Search for the cell housing the specified text and yield its [x, y] center coordinate. 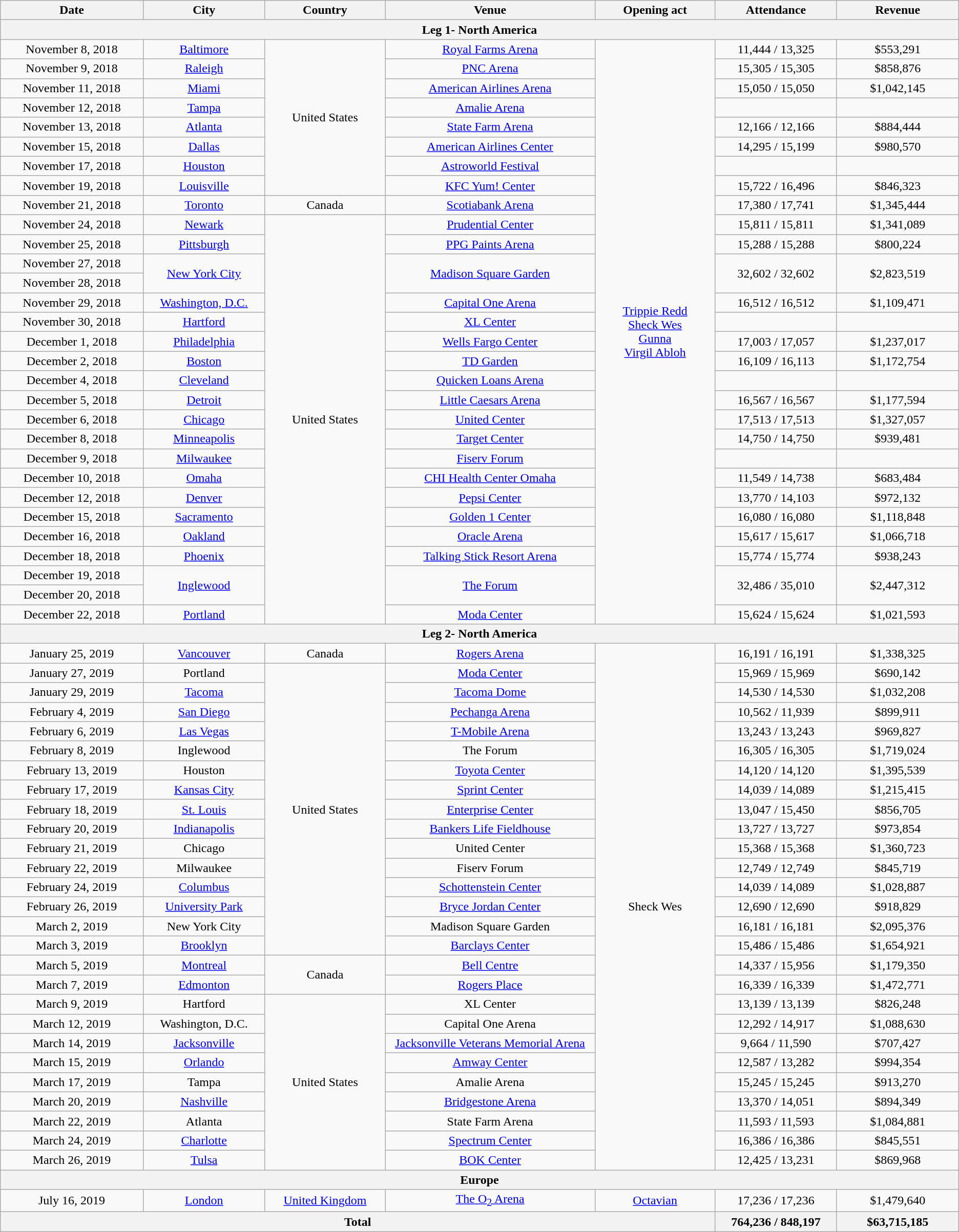
March 5, 2019 [72, 965]
Bryce Jordan Center [490, 907]
$683,484 [898, 478]
$1,109,471 [898, 303]
February 8, 2019 [72, 751]
Newark [204, 224]
Denver [204, 497]
February 6, 2019 [72, 731]
PNC Arena [490, 69]
$1,360,723 [898, 848]
13,770 / 14,103 [776, 497]
Royal Farms Arena [490, 49]
Date [72, 10]
Las Vegas [204, 731]
Pepsi Center [490, 497]
$1,654,921 [898, 946]
$1,066,718 [898, 536]
Jacksonville Veterans Memorial Arena [490, 1043]
KFC Yum! Center [490, 185]
Minneapolis [204, 439]
16,512 / 16,512 [776, 303]
Wells Fargo Center [490, 342]
Bankers Life Fieldhouse [490, 829]
February 20, 2019 [72, 829]
Columbus [204, 887]
Oakland [204, 536]
November 30, 2018 [72, 322]
December 6, 2018 [72, 419]
$2,823,519 [898, 273]
14,530 / 14,530 [776, 692]
November 11, 2018 [72, 88]
November 12, 2018 [72, 108]
Astroworld Festival [490, 166]
March 20, 2019 [72, 1101]
$1,088,630 [898, 1024]
Oracle Arena [490, 536]
$856,705 [898, 809]
10,562 / 11,939 [776, 712]
February 26, 2019 [72, 907]
Rogers Place [490, 985]
Montreal [204, 965]
Amway Center [490, 1063]
12,425 / 13,231 [776, 1160]
Pittsburgh [204, 244]
Prudential Center [490, 224]
March 3, 2019 [72, 946]
$1,179,350 [898, 965]
16,181 / 16,181 [776, 926]
Tacoma Dome [490, 692]
$1,345,444 [898, 205]
Barclays Center [490, 946]
University Park [204, 907]
12,166 / 12,166 [776, 127]
San Diego [204, 712]
$972,132 [898, 497]
Europe [479, 1179]
March 12, 2019 [72, 1024]
Louisville [204, 185]
15,368 / 15,368 [776, 848]
Tacoma [204, 692]
February 24, 2019 [72, 887]
$826,248 [898, 1004]
December 10, 2018 [72, 478]
London [204, 1201]
November 28, 2018 [72, 283]
$2,095,376 [898, 926]
Bridgestone Arena [490, 1101]
Sheck Wes [655, 907]
12,690 / 12,690 [776, 907]
December 5, 2018 [72, 400]
$1,338,325 [898, 653]
Charlotte [204, 1140]
Little Caesars Arena [490, 400]
Orlando [204, 1063]
March 2, 2019 [72, 926]
15,722 / 16,496 [776, 185]
14,337 / 15,956 [776, 965]
$1,177,594 [898, 400]
Indianapolis [204, 829]
City [204, 10]
11,549 / 14,738 [776, 478]
November 8, 2018 [72, 49]
17,003 / 17,057 [776, 342]
15,624 / 15,624 [776, 614]
November 9, 2018 [72, 69]
16,109 / 16,113 [776, 361]
17,513 / 17,513 [776, 419]
Rogers Arena [490, 653]
$858,876 [898, 69]
$894,349 [898, 1101]
December 22, 2018 [72, 614]
13,727 / 13,727 [776, 829]
Leg 1- North America [479, 30]
Jacksonville [204, 1043]
December 12, 2018 [72, 497]
December 1, 2018 [72, 342]
$1,327,057 [898, 419]
Vancouver [204, 653]
Golden 1 Center [490, 517]
Target Center [490, 439]
March 24, 2019 [72, 1140]
15,811 / 15,811 [776, 224]
12,292 / 14,917 [776, 1024]
Schottenstein Center [490, 887]
Enterprise Center [490, 809]
764,236 / 848,197 [776, 1222]
14,750 / 14,750 [776, 439]
November 24, 2018 [72, 224]
32,486 / 35,010 [776, 585]
November 27, 2018 [72, 264]
Spectrum Center [490, 1140]
December 9, 2018 [72, 458]
T-Mobile Arena [490, 731]
15,050 / 15,050 [776, 88]
February 18, 2019 [72, 809]
$1,021,593 [898, 614]
12,749 / 12,749 [776, 868]
$1,395,539 [898, 770]
Total [358, 1222]
Opening act [655, 10]
$913,270 [898, 1082]
Edmonton [204, 985]
$845,719 [898, 868]
$939,481 [898, 439]
32,602 / 32,602 [776, 273]
March 9, 2019 [72, 1004]
$1,042,145 [898, 88]
Quicken Loans Arena [490, 380]
November 15, 2018 [72, 146]
Omaha [204, 478]
Miami [204, 88]
Brooklyn [204, 946]
January 25, 2019 [72, 653]
Kansas City [204, 790]
American Airlines Arena [490, 88]
16,567 / 16,567 [776, 400]
Phoenix [204, 556]
Cleveland [204, 380]
December 19, 2018 [72, 576]
Attendance [776, 10]
Toyota Center [490, 770]
14,295 / 15,199 [776, 146]
$969,827 [898, 731]
Raleigh [204, 69]
March 17, 2019 [72, 1082]
Philadelphia [204, 342]
February 4, 2019 [72, 712]
Revenue [898, 10]
Country [325, 10]
Bell Centre [490, 965]
11,444 / 13,325 [776, 49]
$918,829 [898, 907]
March 26, 2019 [72, 1160]
TD Garden [490, 361]
$1,479,640 [898, 1201]
Scotiabank Arena [490, 205]
July 16, 2019 [72, 1201]
American Airlines Center [490, 146]
December 2, 2018 [72, 361]
March 7, 2019 [72, 985]
$884,444 [898, 127]
Tulsa [204, 1160]
11,593 / 11,593 [776, 1121]
November 29, 2018 [72, 303]
$1,215,415 [898, 790]
March 14, 2019 [72, 1043]
February 22, 2019 [72, 868]
15,617 / 15,617 [776, 536]
$1,084,881 [898, 1121]
16,191 / 16,191 [776, 653]
BOK Center [490, 1160]
November 13, 2018 [72, 127]
$800,224 [898, 244]
$869,968 [898, 1160]
Talking Stick Resort Arena [490, 556]
15,969 / 15,969 [776, 673]
November 25, 2018 [72, 244]
12,587 / 13,282 [776, 1063]
$845,551 [898, 1140]
CHI Health Center Omaha [490, 478]
Pechanga Arena [490, 712]
$690,142 [898, 673]
$1,118,848 [898, 517]
December 15, 2018 [72, 517]
February 17, 2019 [72, 790]
16,080 / 16,080 [776, 517]
15,288 / 15,288 [776, 244]
$980,570 [898, 146]
$1,341,089 [898, 224]
$1,237,017 [898, 342]
PPG Paints Arena [490, 244]
15,245 / 15,245 [776, 1082]
December 20, 2018 [72, 595]
Venue [490, 10]
14,120 / 14,120 [776, 770]
November 21, 2018 [72, 205]
$938,243 [898, 556]
March 22, 2019 [72, 1121]
Leg 2- North America [479, 634]
Dallas [204, 146]
17,380 / 17,741 [776, 205]
February 21, 2019 [72, 848]
$1,472,771 [898, 985]
March 15, 2019 [72, 1063]
15,486 / 15,486 [776, 946]
January 27, 2019 [72, 673]
17,236 / 17,236 [776, 1201]
February 13, 2019 [72, 770]
December 4, 2018 [72, 380]
16,386 / 16,386 [776, 1140]
$1,032,208 [898, 692]
$899,911 [898, 712]
The O2 Arena [490, 1201]
$63,715,185 [898, 1222]
Sprint Center [490, 790]
December 18, 2018 [72, 556]
$973,854 [898, 829]
$707,427 [898, 1043]
16,305 / 16,305 [776, 751]
13,047 / 15,450 [776, 809]
Detroit [204, 400]
13,370 / 14,051 [776, 1101]
Trippie ReddSheck WesGunnaVirgil Abloh [655, 332]
November 19, 2018 [72, 185]
$1,028,887 [898, 887]
$553,291 [898, 49]
January 29, 2019 [72, 692]
Octavian [655, 1201]
St. Louis [204, 809]
15,305 / 15,305 [776, 69]
Baltimore [204, 49]
16,339 / 16,339 [776, 985]
$1,719,024 [898, 751]
13,243 / 13,243 [776, 731]
$994,354 [898, 1063]
Toronto [204, 205]
Sacramento [204, 517]
$2,447,312 [898, 585]
December 16, 2018 [72, 536]
Boston [204, 361]
13,139 / 13,139 [776, 1004]
November 17, 2018 [72, 166]
15,774 / 15,774 [776, 556]
Nashville [204, 1101]
United Kingdom [325, 1201]
$1,172,754 [898, 361]
9,664 / 11,590 [776, 1043]
$846,323 [898, 185]
December 8, 2018 [72, 439]
